Provide the (x, y) coordinate of the cell's center where the given text is located.  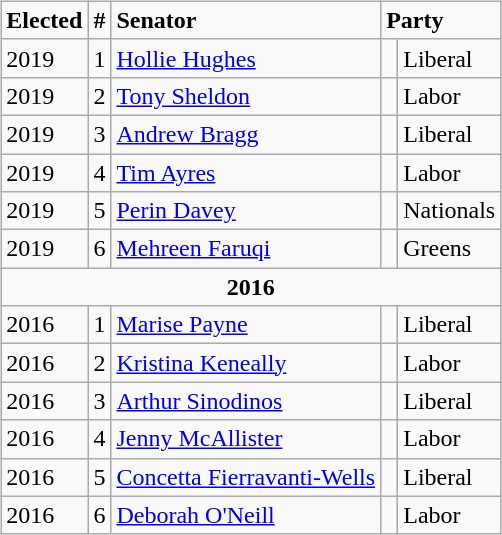
Kristina Keneally (246, 363)
# (100, 20)
Tim Ayres (246, 173)
Nationals (450, 211)
Jenny McAllister (246, 439)
Deborah O'Neill (246, 515)
Hollie Hughes (246, 58)
Andrew Bragg (246, 134)
Elected (44, 20)
Senator (246, 20)
Party (441, 20)
Tony Sheldon (246, 96)
Perin Davey (246, 211)
Mehreen Faruqi (246, 249)
Marise Payne (246, 325)
Arthur Sinodinos (246, 401)
Concetta Fierravanti-Wells (246, 477)
Greens (450, 249)
